Capture the cell that displays the provided text and extract its [x, y] central coordinate. 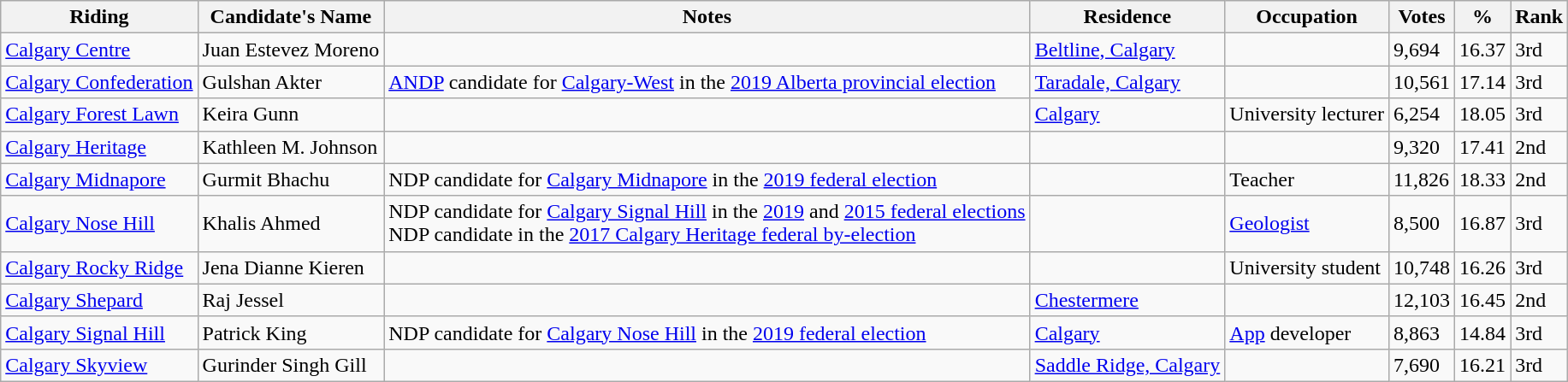
University student [1307, 267]
Juan Estevez Moreno [291, 50]
Gurmit Bhachu [291, 179]
10,561 [1422, 82]
18.33 [1483, 179]
8,500 [1422, 224]
12,103 [1422, 300]
16.45 [1483, 300]
Votes [1422, 17]
Calgary Forest Lawn [99, 115]
16.87 [1483, 224]
16.26 [1483, 267]
Teacher [1307, 179]
Calgary Shepard [99, 300]
Candidate's Name [291, 17]
6,254 [1422, 115]
18.05 [1483, 115]
Occupation [1307, 17]
10,748 [1422, 267]
Notes [707, 17]
Khalis Ahmed [291, 224]
16.21 [1483, 365]
Residence [1127, 17]
Calgary Nose Hill [99, 224]
NDP candidate for Calgary Nose Hill in the 2019 federal election [707, 332]
8,863 [1422, 332]
ANDP candidate for Calgary-West in the 2019 Alberta provincial election [707, 82]
% [1483, 17]
Patrick King [291, 332]
Keira Gunn [291, 115]
Taradale, Calgary [1127, 82]
17.14 [1483, 82]
NDP candidate for Calgary Midnapore in the 2019 federal election [707, 179]
University lecturer [1307, 115]
9,320 [1422, 147]
Calgary Confederation [99, 82]
Calgary Centre [99, 50]
9,694 [1422, 50]
Kathleen M. Johnson [291, 147]
Saddle Ridge, Calgary [1127, 365]
17.41 [1483, 147]
App developer [1307, 332]
7,690 [1422, 365]
Riding [99, 17]
Calgary Skyview [99, 365]
14.84 [1483, 332]
Calgary Rocky Ridge [99, 267]
Calgary Midnapore [99, 179]
Calgary Heritage [99, 147]
Calgary Signal Hill [99, 332]
Beltline, Calgary [1127, 50]
Raj Jessel [291, 300]
Geologist [1307, 224]
Rank [1540, 17]
Gulshan Akter [291, 82]
NDP candidate for Calgary Signal Hill in the 2019 and 2015 federal elections NDP candidate in the 2017 Calgary Heritage federal by-election [707, 224]
11,826 [1422, 179]
Gurinder Singh Gill [291, 365]
16.37 [1483, 50]
Jena Dianne Kieren [291, 267]
Chestermere [1127, 300]
